For the text-containing cell, return its midpoint in [x, y] coordinate format. 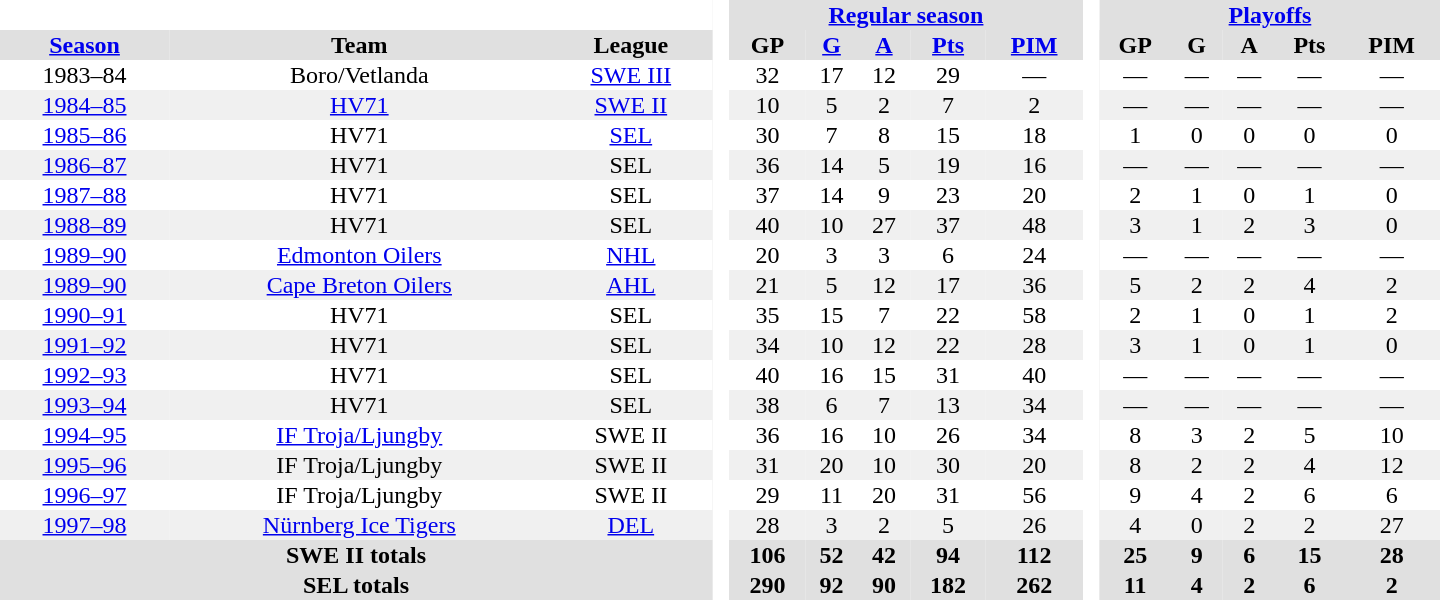
290 [768, 585]
52 [831, 555]
1993–94 [84, 405]
1995–96 [84, 465]
League [632, 45]
18 [1034, 135]
1997–98 [84, 525]
112 [1034, 555]
94 [948, 555]
1990–91 [84, 315]
38 [768, 405]
SEL totals [356, 585]
21 [768, 285]
SWE II totals [356, 555]
Boro/Vetlanda [360, 75]
DEL [632, 525]
Team [360, 45]
1984–85 [84, 105]
Playoffs [1270, 15]
Nürnberg Ice Tigers [360, 525]
24 [1034, 255]
90 [884, 585]
Regular season [906, 15]
Cape Breton Oilers [360, 285]
13 [948, 405]
92 [831, 585]
1985–86 [84, 135]
Edmonton Oilers [360, 255]
262 [1034, 585]
SWE III [632, 75]
23 [948, 195]
1992–93 [84, 375]
25 [1136, 555]
19 [948, 165]
182 [948, 585]
1996–97 [84, 495]
32 [768, 75]
42 [884, 555]
1983–84 [84, 75]
1987–88 [84, 195]
35 [768, 315]
1986–87 [84, 165]
48 [1034, 225]
1991–92 [84, 345]
AHL [632, 285]
1988–89 [84, 225]
1994–95 [84, 435]
Season [84, 45]
NHL [632, 255]
58 [1034, 315]
106 [768, 555]
56 [1034, 495]
